Search for the cell housing the specified text and yield its (x, y) center coordinate. 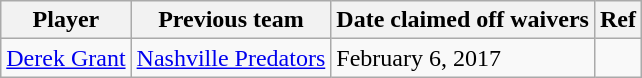
Derek Grant (66, 58)
February 6, 2017 (463, 58)
Nashville Predators (231, 58)
Player (66, 20)
Date claimed off waivers (463, 20)
Previous team (231, 20)
Ref (618, 20)
